Scan for the cell matching the given text and deliver its (X, Y) coordinate at center. 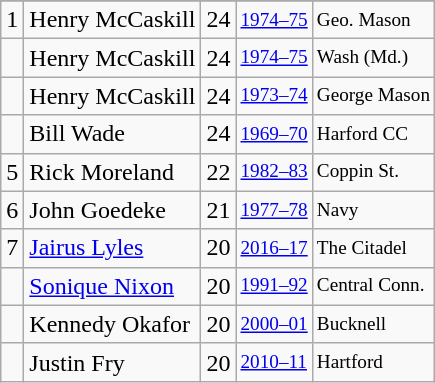
John Goedeke (112, 210)
2016–17 (274, 248)
Bucknell (373, 324)
22 (218, 172)
2000–01 (274, 324)
Justin Fry (112, 362)
The Citadel (373, 248)
1977–78 (274, 210)
5 (12, 172)
1991–92 (274, 286)
1 (12, 20)
1982–83 (274, 172)
Jairus Lyles (112, 248)
Rick Moreland (112, 172)
Bill Wade (112, 134)
Geo. Mason (373, 20)
Kennedy Okafor (112, 324)
2010–11 (274, 362)
1973–74 (274, 96)
7 (12, 248)
21 (218, 210)
Harford CC (373, 134)
Hartford (373, 362)
Wash (Md.) (373, 58)
Central Conn. (373, 286)
Navy (373, 210)
Coppin St. (373, 172)
Sonique Nixon (112, 286)
George Mason (373, 96)
6 (12, 210)
1969–70 (274, 134)
